Find where the given text appears and provide that cell's center as (X, Y) coordinate. 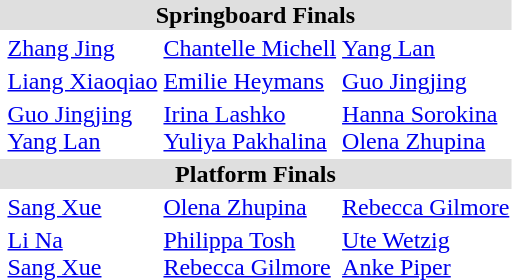
Guo JingjingYang Lan (82, 128)
Yang Lan (426, 48)
Rebecca Gilmore (426, 207)
Hanna SorokinaOlena Zhupina (426, 128)
Olena Zhupina (250, 207)
Zhang Jing (82, 48)
Chantelle Michell (250, 48)
Liang Xiaoqiao (82, 81)
Platform Finals (256, 174)
Guo Jingjing (426, 81)
Sang Xue (82, 207)
Springboard Finals (256, 15)
Irina LashkoYuliya Pakhalina (250, 128)
Emilie Heymans (250, 81)
